From the cell containing the given text, extract its center point as [X, Y] coordinate. 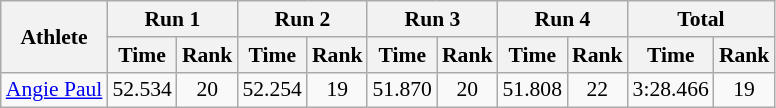
51.808 [532, 90]
52.534 [142, 90]
Total [702, 19]
Run 1 [172, 19]
Angie Paul [54, 90]
3:28.466 [671, 90]
Run 4 [563, 19]
Run 3 [432, 19]
51.870 [402, 90]
52.254 [272, 90]
Athlete [54, 36]
22 [598, 90]
Run 2 [302, 19]
